Capture the cell that displays the provided text and extract its [x, y] central coordinate. 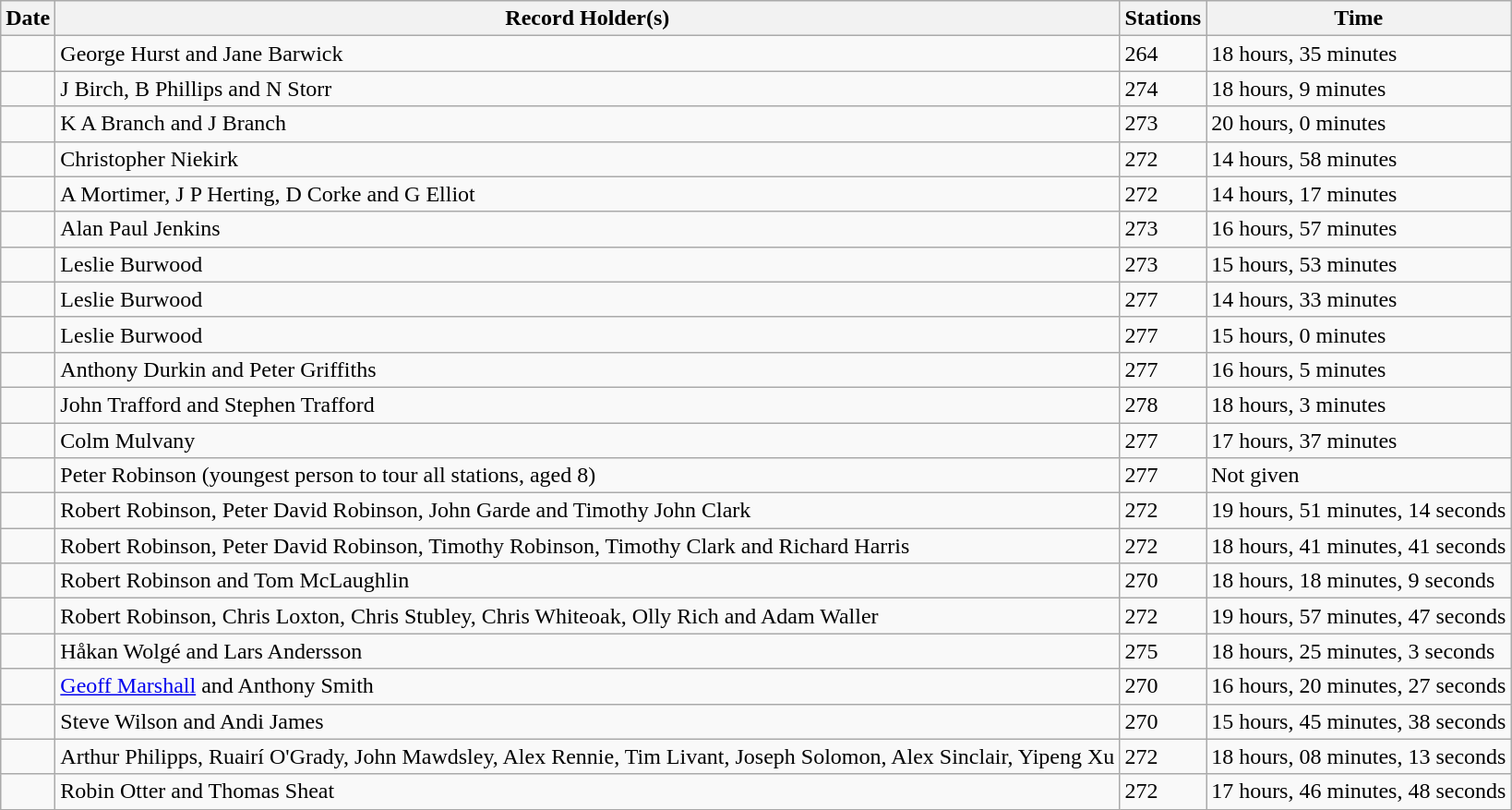
K A Branch and J Branch [587, 124]
Robert Robinson, Chris Loxton, Chris Stubley, Chris Whiteoak, Olly Rich and Adam Waller [587, 616]
Peter Robinson (youngest person to tour all stations, aged 8) [587, 476]
15 hours, 53 minutes [1359, 264]
Steve Wilson and Andi James [587, 721]
14 hours, 58 minutes [1359, 159]
278 [1163, 405]
Robin Otter and Thomas Sheat [587, 792]
18 hours, 9 minutes [1359, 89]
Robert Robinson, Peter David Robinson, Timothy Robinson, Timothy Clark and Richard Harris [587, 546]
Arthur Philipps, Ruairí O'Grady, John Mawdsley, Alex Rennie, Tim Livant, Joseph Solomon, Alex Sinclair, Yipeng Xu [587, 756]
Not given [1359, 476]
George Hurst and Jane Barwick [587, 54]
John Trafford and Stephen Trafford [587, 405]
274 [1163, 89]
18 hours, 35 minutes [1359, 54]
18 hours, 18 minutes, 9 seconds [1359, 581]
18 hours, 08 minutes, 13 seconds [1359, 756]
18 hours, 41 minutes, 41 seconds [1359, 546]
Robert Robinson, Peter David Robinson, John Garde and Timothy John Clark [587, 511]
14 hours, 17 minutes [1359, 194]
18 hours, 3 minutes [1359, 405]
Håkan Wolgé and Lars Andersson [587, 651]
16 hours, 5 minutes [1359, 369]
Alan Paul Jenkins [587, 229]
19 hours, 57 minutes, 47 seconds [1359, 616]
15 hours, 0 minutes [1359, 334]
Date [28, 18]
14 hours, 33 minutes [1359, 299]
16 hours, 20 minutes, 27 seconds [1359, 686]
275 [1163, 651]
J Birch, B Phillips and N Storr [587, 89]
Stations [1163, 18]
Christopher Niekirk [587, 159]
Geoff Marshall and Anthony Smith [587, 686]
A Mortimer, J P Herting, D Corke and G Elliot [587, 194]
16 hours, 57 minutes [1359, 229]
18 hours, 25 minutes, 3 seconds [1359, 651]
Record Holder(s) [587, 18]
Robert Robinson and Tom McLaughlin [587, 581]
20 hours, 0 minutes [1359, 124]
17 hours, 46 minutes, 48 seconds [1359, 792]
17 hours, 37 minutes [1359, 441]
19 hours, 51 minutes, 14 seconds [1359, 511]
15 hours, 45 minutes, 38 seconds [1359, 721]
Colm Mulvany [587, 441]
264 [1163, 54]
Anthony Durkin and Peter Griffiths [587, 369]
Time [1359, 18]
